Detect which cell encompasses the target text, then output its [x, y] center coordinate. 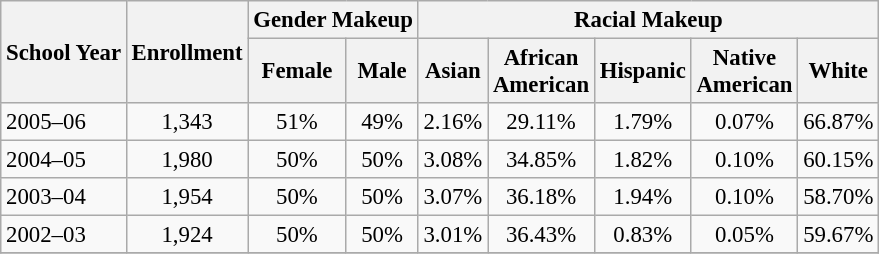
1,924 [187, 235]
Hispanic [642, 72]
1.79% [642, 122]
1.94% [642, 197]
1.82% [642, 160]
0.83% [642, 235]
49% [382, 122]
34.85% [542, 160]
0.07% [744, 122]
2005–06 [64, 122]
3.07% [452, 197]
Male [382, 72]
2.16% [452, 122]
Native American [744, 72]
3.08% [452, 160]
2003–04 [64, 197]
1,343 [187, 122]
29.11% [542, 122]
Asian [452, 72]
Female [297, 72]
36.43% [542, 235]
Enrollment [187, 52]
59.67% [838, 235]
1,954 [187, 197]
School Year [64, 52]
51% [297, 122]
60.15% [838, 160]
Gender Makeup [333, 20]
Racial Makeup [648, 20]
3.01% [452, 235]
White [838, 72]
2002–03 [64, 235]
58.70% [838, 197]
36.18% [542, 197]
African American [542, 72]
2004–05 [64, 160]
1,980 [187, 160]
66.87% [838, 122]
0.05% [744, 235]
